Capture the cell that displays the provided text and extract its [X, Y] central coordinate. 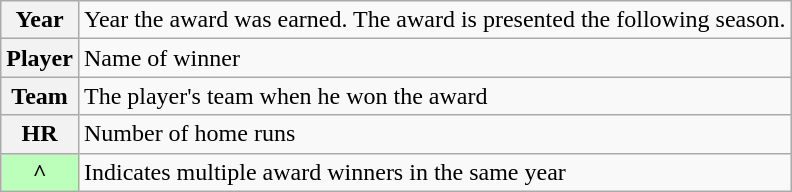
Team [40, 96]
The player's team when he won the award [434, 96]
^ [40, 172]
Indicates multiple award winners in the same year [434, 172]
Year the award was earned. The award is presented the following season. [434, 20]
Name of winner [434, 58]
Year [40, 20]
HR [40, 134]
Number of home runs [434, 134]
Player [40, 58]
